Extract the (X, Y) coordinate from the center of the cell holding the provided text.  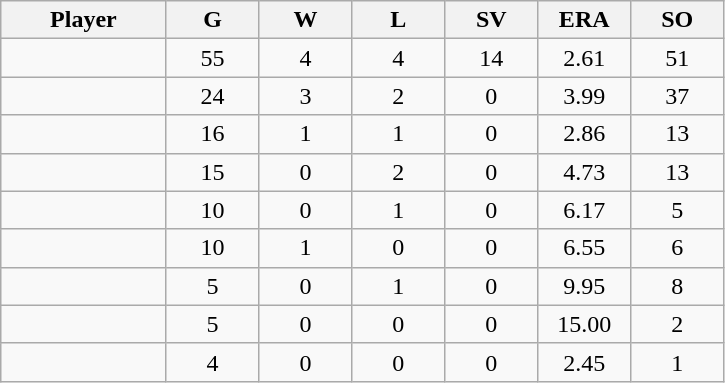
L (398, 20)
51 (678, 58)
6.55 (584, 248)
Player (84, 20)
3 (306, 96)
24 (212, 96)
SO (678, 20)
14 (492, 58)
6.17 (584, 210)
ERA (584, 20)
15 (212, 172)
W (306, 20)
15.00 (584, 324)
2.45 (584, 362)
9.95 (584, 286)
G (212, 20)
3.99 (584, 96)
SV (492, 20)
2.61 (584, 58)
37 (678, 96)
16 (212, 134)
4.73 (584, 172)
8 (678, 286)
2.86 (584, 134)
55 (212, 58)
6 (678, 248)
